Provide the (X, Y) coordinate of the cell's center where the given text is located.  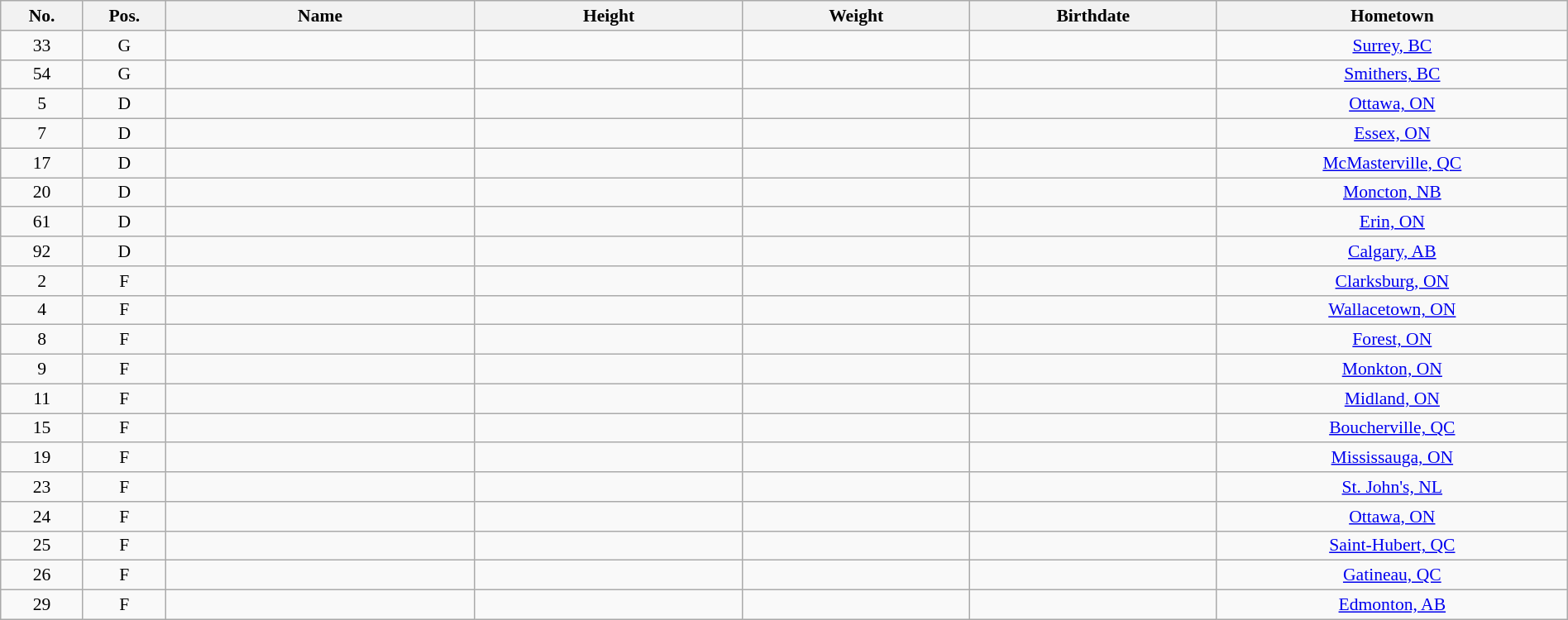
92 (42, 251)
Name (320, 16)
Gatineau, QC (1392, 575)
Boucherville, QC (1392, 428)
Surrey, BC (1392, 45)
17 (42, 163)
4 (42, 310)
Moncton, NB (1392, 193)
No. (42, 16)
Birthdate (1093, 16)
29 (42, 605)
5 (42, 104)
McMasterville, QC (1392, 163)
26 (42, 575)
Calgary, AB (1392, 251)
Wallacetown, ON (1392, 310)
Saint-Hubert, QC (1392, 546)
54 (42, 74)
15 (42, 428)
St. John's, NL (1392, 487)
Hometown (1392, 16)
Forest, ON (1392, 340)
9 (42, 370)
33 (42, 45)
Midland, ON (1392, 398)
24 (42, 517)
Mississauga, ON (1392, 458)
Essex, ON (1392, 134)
11 (42, 398)
23 (42, 487)
Weight (856, 16)
7 (42, 134)
19 (42, 458)
Edmonton, AB (1392, 605)
25 (42, 546)
Erin, ON (1392, 222)
Pos. (124, 16)
Clarksburg, ON (1392, 281)
Monkton, ON (1392, 370)
2 (42, 281)
8 (42, 340)
Height (609, 16)
20 (42, 193)
61 (42, 222)
Smithers, BC (1392, 74)
